Pinpoint the cell where the given text exists, returning its [X, Y] midpoint coordinate. 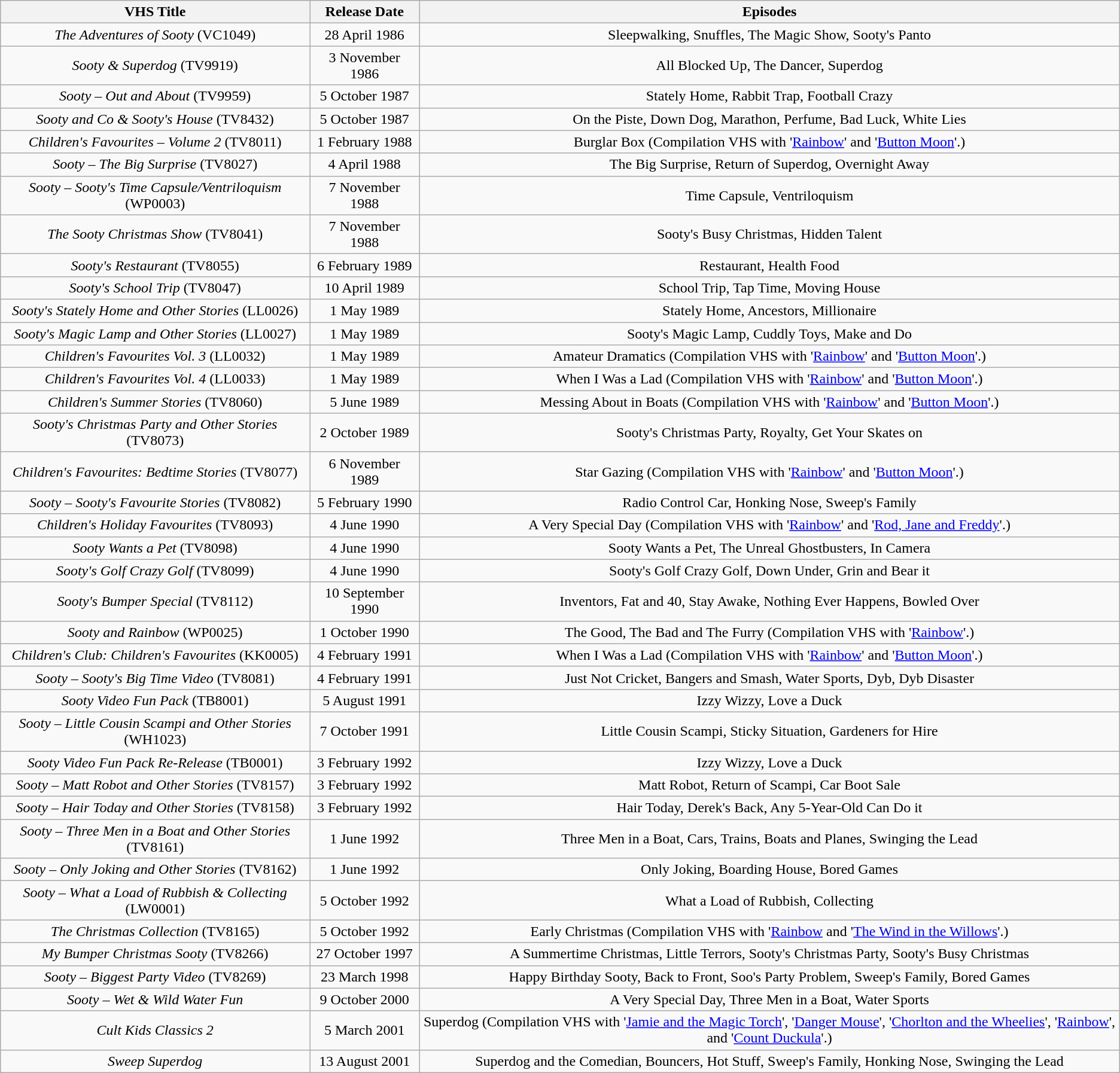
Sooty's Golf Crazy Golf (TV8099) [156, 571]
Episodes [769, 12]
My Bumper Christmas Sooty (TV8266) [156, 954]
Early Christmas (Compilation VHS with 'Rainbow and 'The Wind in the Willows'.) [769, 931]
Sooty – Hair Today and Other Stories (TV8158) [156, 808]
Sooty – What a Load of Rubbish & Collecting (LW0001) [156, 901]
2 October 1989 [365, 433]
Sooty – Sooty's Time Capsule/Ventriloquism (WP0003) [156, 195]
7 October 1991 [365, 731]
Sooty's Restaurant (TV8055) [156, 265]
Children's Favourites Vol. 4 (LL0033) [156, 379]
The Christmas Collection (TV8165) [156, 931]
Sooty's Busy Christmas, Hidden Talent [769, 234]
Sooty Wants a Pet, The Unreal Ghostbusters, In Camera [769, 548]
Release Date [365, 12]
Children's Favourites Vol. 3 (LL0032) [156, 356]
All Blocked Up, The Dancer, Superdog [769, 66]
Sooty and Co & Sooty's House (TV8432) [156, 119]
Only Joking, Boarding House, Bored Games [769, 870]
Stately Home, Rabbit Trap, Football Crazy [769, 96]
Happy Birthday Sooty, Back to Front, Soo's Party Problem, Sweep's Family, Bored Games [769, 977]
Stately Home, Ancestors, Millionaire [769, 310]
The Good, The Bad and The Furry (Compilation VHS with 'Rainbow'.) [769, 632]
Amateur Dramatics (Compilation VHS with 'Rainbow' and 'Button Moon'.) [769, 356]
9 October 2000 [365, 999]
VHS Title [156, 12]
On the Piste, Down Dog, Marathon, Perfume, Bad Luck, White Lies [769, 119]
Sooty – Matt Robot and Other Stories (TV8157) [156, 785]
Star Gazing (Compilation VHS with 'Rainbow' and 'Button Moon'.) [769, 471]
27 October 1997 [365, 954]
Messing About in Boats (Compilation VHS with 'Rainbow' and 'Button Moon'.) [769, 402]
The Big Surprise, Return of Superdog, Overnight Away [769, 164]
23 March 1998 [365, 977]
A Summertime Christmas, Little Terrors, Sooty's Christmas Party, Sooty's Busy Christmas [769, 954]
Time Capsule, Ventriloquism [769, 195]
Children's Club: Children's Favourites (KK0005) [156, 655]
Sooty's Magic Lamp and Other Stories (LL0027) [156, 333]
Sooty Video Fun Pack (TB8001) [156, 700]
5 March 2001 [365, 1030]
Sooty & Superdog (TV9919) [156, 66]
10 April 1989 [365, 288]
Inventors, Fat and 40, Stay Awake, Nothing Ever Happens, Bowled Over [769, 602]
Sooty Wants a Pet (TV8098) [156, 548]
10 September 1990 [365, 602]
Matt Robot, Return of Scampi, Car Boot Sale [769, 785]
28 April 1986 [365, 35]
School Trip, Tap Time, Moving House [769, 288]
A Very Special Day (Compilation VHS with 'Rainbow' and 'Rod, Jane and Freddy'.) [769, 525]
Burglar Box (Compilation VHS with 'Rainbow' and 'Button Moon'.) [769, 142]
4 April 1988 [365, 164]
Children's Favourites: Bedtime Stories (TV8077) [156, 471]
Children's Favourites – Volume 2 (TV8011) [156, 142]
Sooty – Sooty's Big Time Video (TV8081) [156, 678]
Superdog (Compilation VHS with 'Jamie and the Magic Torch', 'Danger Mouse', 'Chorlton and the Wheelies', 'Rainbow', and 'Count Duckula'.) [769, 1030]
Sooty – Biggest Party Video (TV8269) [156, 977]
The Adventures of Sooty (VC1049) [156, 35]
The Sooty Christmas Show (TV8041) [156, 234]
Just Not Cricket, Bangers and Smash, Water Sports, Dyb, Dyb Disaster [769, 678]
Children's Summer Stories (TV8060) [156, 402]
1 February 1988 [365, 142]
Sooty's Magic Lamp, Cuddly Toys, Make and Do [769, 333]
Sooty and Rainbow (WP0025) [156, 632]
Sooty Video Fun Pack Re-Release (TB0001) [156, 763]
Sooty – Out and About (TV9959) [156, 96]
Sooty – Sooty's Favourite Stories (TV8082) [156, 502]
Children's Holiday Favourites (TV8093) [156, 525]
Sooty's Bumper Special (TV8112) [156, 602]
Sooty – Only Joking and Other Stories (TV8162) [156, 870]
5 June 1989 [365, 402]
3 November 1986 [365, 66]
Superdog and the Comedian, Bouncers, Hot Stuff, Sweep's Family, Honking Nose, Swinging the Lead [769, 1061]
Radio Control Car, Honking Nose, Sweep's Family [769, 502]
Little Cousin Scampi, Sticky Situation, Gardeners for Hire [769, 731]
6 November 1989 [365, 471]
Sooty's Christmas Party, Royalty, Get Your Skates on [769, 433]
1 October 1990 [365, 632]
Sleepwalking, Snuffles, The Magic Show, Sooty's Panto [769, 35]
Three Men in a Boat, Cars, Trains, Boats and Planes, Swinging the Lead [769, 839]
Sooty's Stately Home and Other Stories (LL0026) [156, 310]
Sooty's School Trip (TV8047) [156, 288]
Hair Today, Derek's Back, Any 5-Year-Old Can Do it [769, 808]
Sooty's Golf Crazy Golf, Down Under, Grin and Bear it [769, 571]
A Very Special Day, Three Men in a Boat, Water Sports [769, 999]
5 February 1990 [365, 502]
Sooty – The Big Surprise (TV8027) [156, 164]
What a Load of Rubbish, Collecting [769, 901]
Cult Kids Classics 2 [156, 1030]
6 February 1989 [365, 265]
Sooty – Wet & Wild Water Fun [156, 999]
Restaurant, Health Food [769, 265]
Sooty's Christmas Party and Other Stories (TV8073) [156, 433]
13 August 2001 [365, 1061]
Sooty – Little Cousin Scampi and Other Stories (WH1023) [156, 731]
Sooty – Three Men in a Boat and Other Stories (TV8161) [156, 839]
Sweep Superdog [156, 1061]
5 August 1991 [365, 700]
